Detect which cell encompasses the target text, then output its (X, Y) center coordinate. 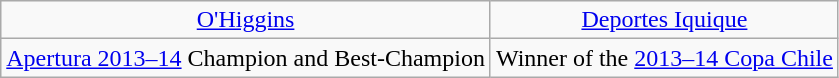
Apertura 2013–14 Champion and Best-Champion (246, 58)
O'Higgins (246, 20)
Winner of the 2013–14 Copa Chile (664, 58)
Deportes Iquique (664, 20)
